Pinpoint the cell where the given text exists, returning its (X, Y) midpoint coordinate. 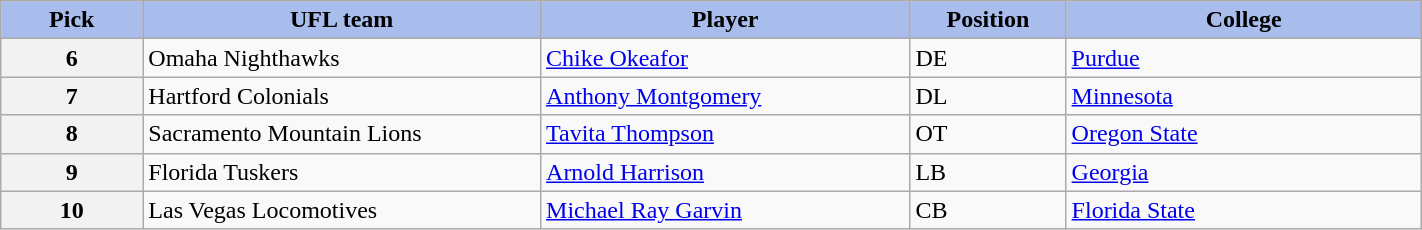
Anthony Montgomery (726, 96)
10 (72, 210)
Las Vegas Locomotives (342, 210)
Position (988, 20)
DL (988, 96)
Arnold Harrison (726, 172)
7 (72, 96)
OT (988, 134)
Florida Tuskers (342, 172)
9 (72, 172)
6 (72, 58)
Chike Okeafor (726, 58)
Sacramento Mountain Lions (342, 134)
Player (726, 20)
DE (988, 58)
CB (988, 210)
Hartford Colonials (342, 96)
Omaha Nighthawks (342, 58)
Florida State (1244, 210)
UFL team (342, 20)
Oregon State (1244, 134)
Georgia (1244, 172)
LB (988, 172)
Pick (72, 20)
College (1244, 20)
8 (72, 134)
Purdue (1244, 58)
Tavita Thompson (726, 134)
Michael Ray Garvin (726, 210)
Minnesota (1244, 96)
